Find where the given text appears and provide that cell's center as [X, Y] coordinate. 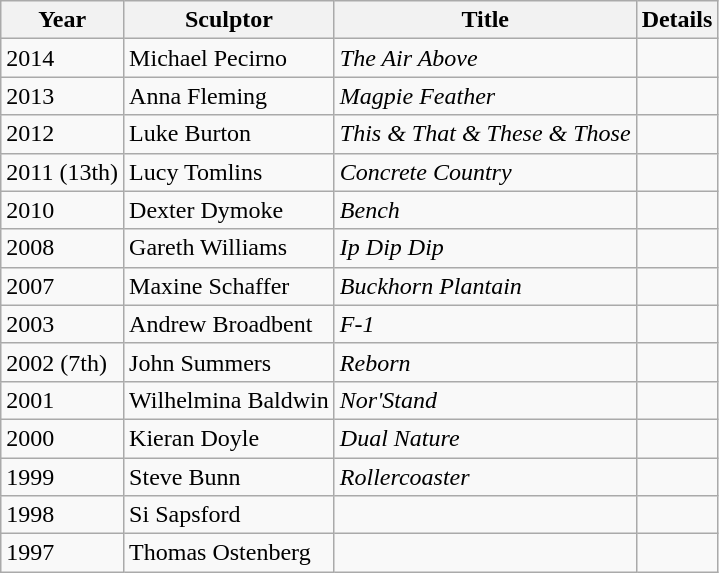
Dexter Dymoke [230, 210]
Andrew Broadbent [230, 324]
Si Sapsford [230, 515]
2013 [62, 96]
Bench [485, 210]
Wilhelmina Baldwin [230, 400]
Ip Dip Dip [485, 248]
Details [677, 20]
Maxine Schaffer [230, 286]
John Summers [230, 362]
Title [485, 20]
2008 [62, 248]
Michael Pecirno [230, 58]
Thomas Ostenberg [230, 553]
Luke Burton [230, 134]
Nor'Stand [485, 400]
1997 [62, 553]
Concrete Country [485, 172]
1999 [62, 477]
2014 [62, 58]
Reborn [485, 362]
2002 (7th) [62, 362]
Anna Fleming [230, 96]
2000 [62, 438]
2001 [62, 400]
The Air Above [485, 58]
2007 [62, 286]
Steve Bunn [230, 477]
Sculptor [230, 20]
1998 [62, 515]
Buckhorn Plantain [485, 286]
F-1 [485, 324]
Dual Nature [485, 438]
Rollercoaster [485, 477]
Kieran Doyle [230, 438]
Lucy Tomlins [230, 172]
Year [62, 20]
2010 [62, 210]
2012 [62, 134]
2011 (13th) [62, 172]
This & That & These & Those [485, 134]
Gareth Williams [230, 248]
2003 [62, 324]
Magpie Feather [485, 96]
